Return [x, y] of the center of cell containing provided text 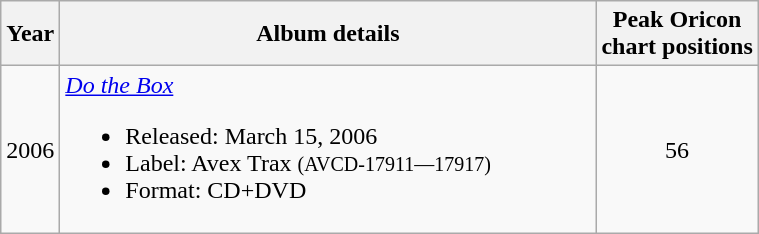
56 [677, 150]
Year [30, 34]
Album details [328, 34]
2006 [30, 150]
Do the BoxReleased: March 15, 2006Label: Avex Trax (AVCD-17911—17917)Format: CD+DVD [328, 150]
Peak Oricon chart positions [677, 34]
